Extract the (x, y) coordinate from the center of the cell holding the provided text.  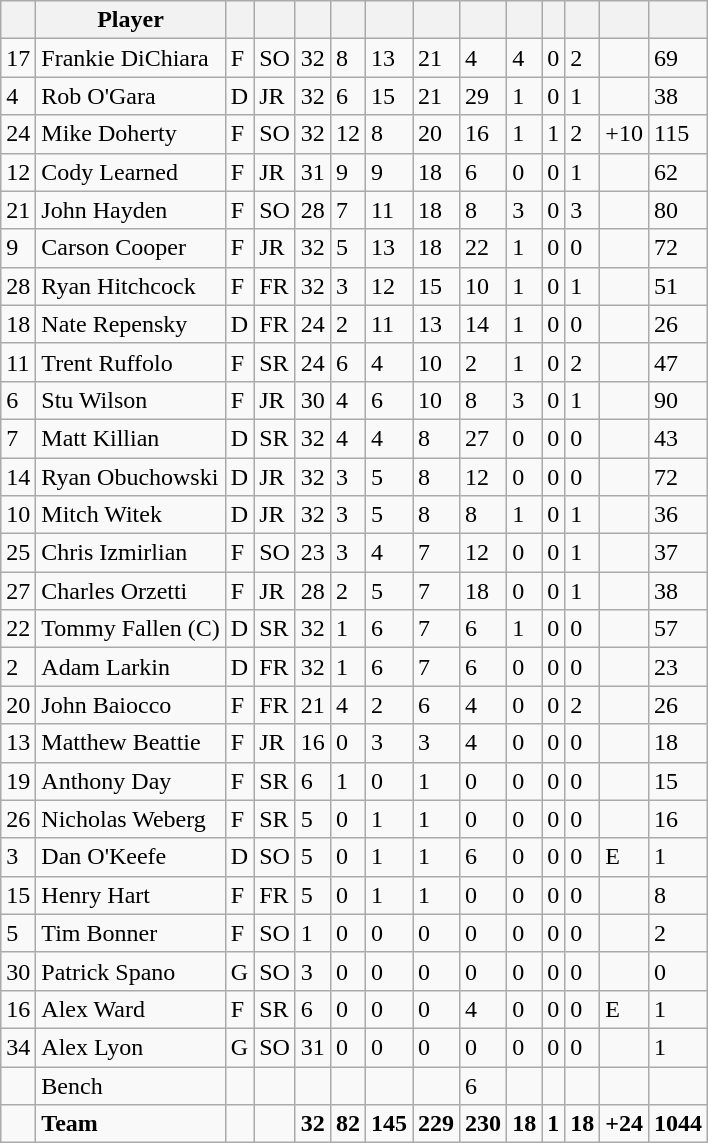
Mitch Witek (130, 515)
Patrick Spano (130, 971)
1044 (678, 1124)
Chris Izmirlian (130, 553)
+10 (624, 134)
Matt Killian (130, 438)
69 (678, 58)
90 (678, 400)
80 (678, 210)
Tommy Fallen (C) (130, 629)
51 (678, 286)
Rob O'Gara (130, 96)
115 (678, 134)
Team (130, 1124)
Carson Cooper (130, 248)
29 (484, 96)
John Baiocco (130, 705)
229 (436, 1124)
36 (678, 515)
Nate Repensky (130, 324)
62 (678, 172)
Charles Orzetti (130, 591)
25 (18, 553)
Tim Bonner (130, 933)
47 (678, 362)
Trent Ruffolo (130, 362)
Ryan Obuchowski (130, 477)
Henry Hart (130, 895)
Nicholas Weberg (130, 819)
230 (484, 1124)
John Hayden (130, 210)
Adam Larkin (130, 667)
Mike Doherty (130, 134)
37 (678, 553)
Anthony Day (130, 781)
145 (388, 1124)
Dan O'Keefe (130, 857)
34 (18, 1047)
Alex Lyon (130, 1047)
43 (678, 438)
Stu Wilson (130, 400)
+24 (624, 1124)
Bench (130, 1085)
17 (18, 58)
Frankie DiChiara (130, 58)
Alex Ward (130, 1009)
Cody Learned (130, 172)
Ryan Hitchcock (130, 286)
Player (130, 20)
57 (678, 629)
Matthew Beattie (130, 743)
19 (18, 781)
82 (348, 1124)
